Return the (x, y) coordinate for the center point of the cell that contains the specified text.  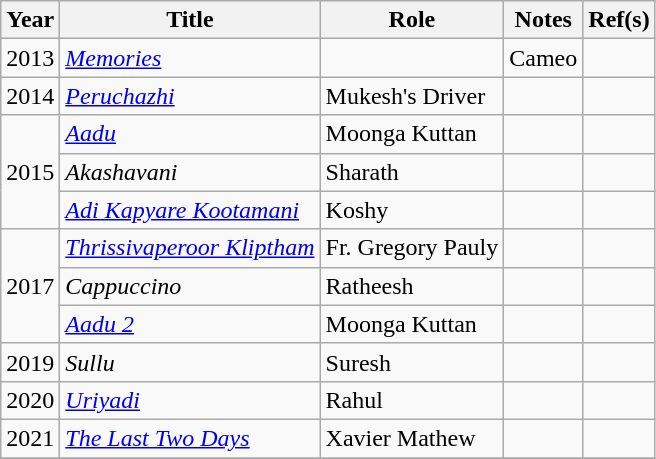
Cappuccino (190, 286)
2021 (30, 438)
Notes (544, 20)
Ref(s) (619, 20)
2017 (30, 286)
2020 (30, 400)
Akashavani (190, 172)
Title (190, 20)
Memories (190, 58)
Adi Kapyare Kootamani (190, 210)
Cameo (544, 58)
Fr. Gregory Pauly (412, 248)
The Last Two Days (190, 438)
Aadu 2 (190, 324)
2014 (30, 96)
Ratheesh (412, 286)
Year (30, 20)
Suresh (412, 362)
Koshy (412, 210)
2015 (30, 172)
2019 (30, 362)
Uriyadi (190, 400)
Rahul (412, 400)
Peruchazhi (190, 96)
Thrissivaperoor Kliptham (190, 248)
Aadu (190, 134)
2013 (30, 58)
Sullu (190, 362)
Mukesh's Driver (412, 96)
Sharath (412, 172)
Role (412, 20)
Xavier Mathew (412, 438)
